Detect which cell encompasses the target text, then output its (X, Y) center coordinate. 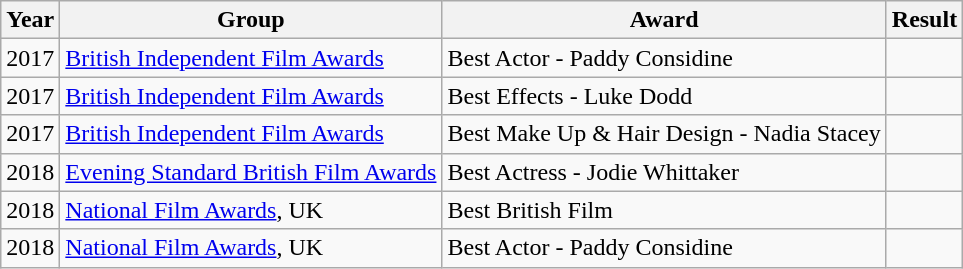
Award (664, 20)
Best Effects - Luke Dodd (664, 96)
Result (924, 20)
Best British Film (664, 210)
Best Actress - Jodie Whittaker (664, 172)
Evening Standard British Film Awards (251, 172)
Year (30, 20)
Best Make Up & Hair Design - Nadia Stacey (664, 134)
Group (251, 20)
